Extract the [x, y] coordinate from the center of the cell holding the provided text.  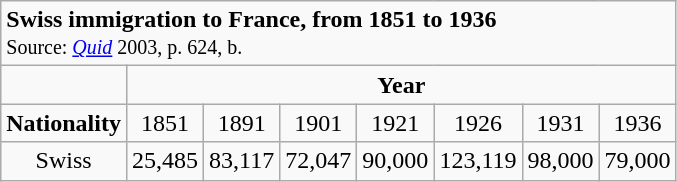
1891 [242, 123]
1936 [638, 123]
1921 [396, 123]
1931 [560, 123]
25,485 [164, 161]
Nationality [64, 123]
1926 [478, 123]
83,117 [242, 161]
Swiss immigration to France, from 1851 to 1936Source: Quid 2003, p. 624, b. [338, 34]
98,000 [560, 161]
1851 [164, 123]
Year [401, 85]
123,119 [478, 161]
Swiss [64, 161]
72,047 [318, 161]
79,000 [638, 161]
1901 [318, 123]
90,000 [396, 161]
